For the text-containing cell, return its midpoint in (x, y) coordinate format. 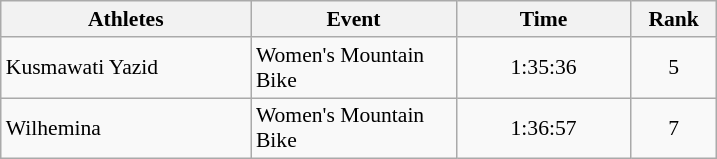
Rank (674, 19)
Event (354, 19)
Wilhemina (126, 128)
7 (674, 128)
Kusmawati Yazid (126, 68)
Time (544, 19)
Athletes (126, 19)
1:35:36 (544, 68)
5 (674, 68)
1:36:57 (544, 128)
